Capture the cell that displays the provided text and extract its (x, y) central coordinate. 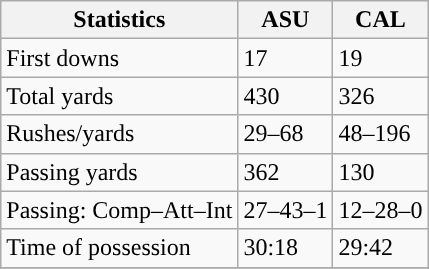
Passing yards (120, 172)
30:18 (286, 248)
48–196 (380, 134)
CAL (380, 20)
12–28–0 (380, 210)
19 (380, 58)
130 (380, 172)
Rushes/yards (120, 134)
362 (286, 172)
Passing: Comp–Att–Int (120, 210)
17 (286, 58)
27–43–1 (286, 210)
29:42 (380, 248)
Total yards (120, 96)
430 (286, 96)
29–68 (286, 134)
ASU (286, 20)
Time of possession (120, 248)
First downs (120, 58)
Statistics (120, 20)
326 (380, 96)
